Find where the given text appears and provide that cell's center as [X, Y] coordinate. 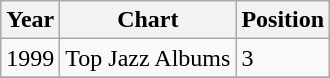
Chart [148, 20]
Top Jazz Albums [148, 58]
1999 [30, 58]
Year [30, 20]
Position [283, 20]
3 [283, 58]
